Search for the cell housing the specified text and yield its (X, Y) center coordinate. 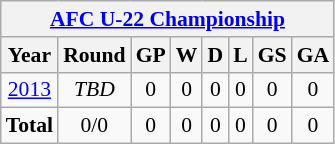
TBD (94, 90)
AFC U-22 Championship (168, 19)
Total (30, 126)
0/0 (94, 126)
GP (151, 55)
W (187, 55)
L (240, 55)
2013 (30, 90)
D (215, 55)
Round (94, 55)
Year (30, 55)
GS (272, 55)
GA (314, 55)
